Capture the cell that displays the provided text and extract its [x, y] central coordinate. 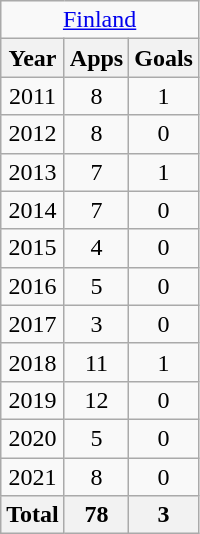
2013 [33, 172]
Year [33, 58]
4 [96, 248]
Goals [164, 58]
2017 [33, 324]
Apps [96, 58]
2019 [33, 400]
Finland [100, 20]
78 [96, 515]
2020 [33, 438]
2011 [33, 96]
2018 [33, 362]
2015 [33, 248]
12 [96, 400]
2014 [33, 210]
2016 [33, 286]
2012 [33, 134]
11 [96, 362]
Total [33, 515]
2021 [33, 477]
